Scan for the cell matching the given text and deliver its (X, Y) coordinate at center. 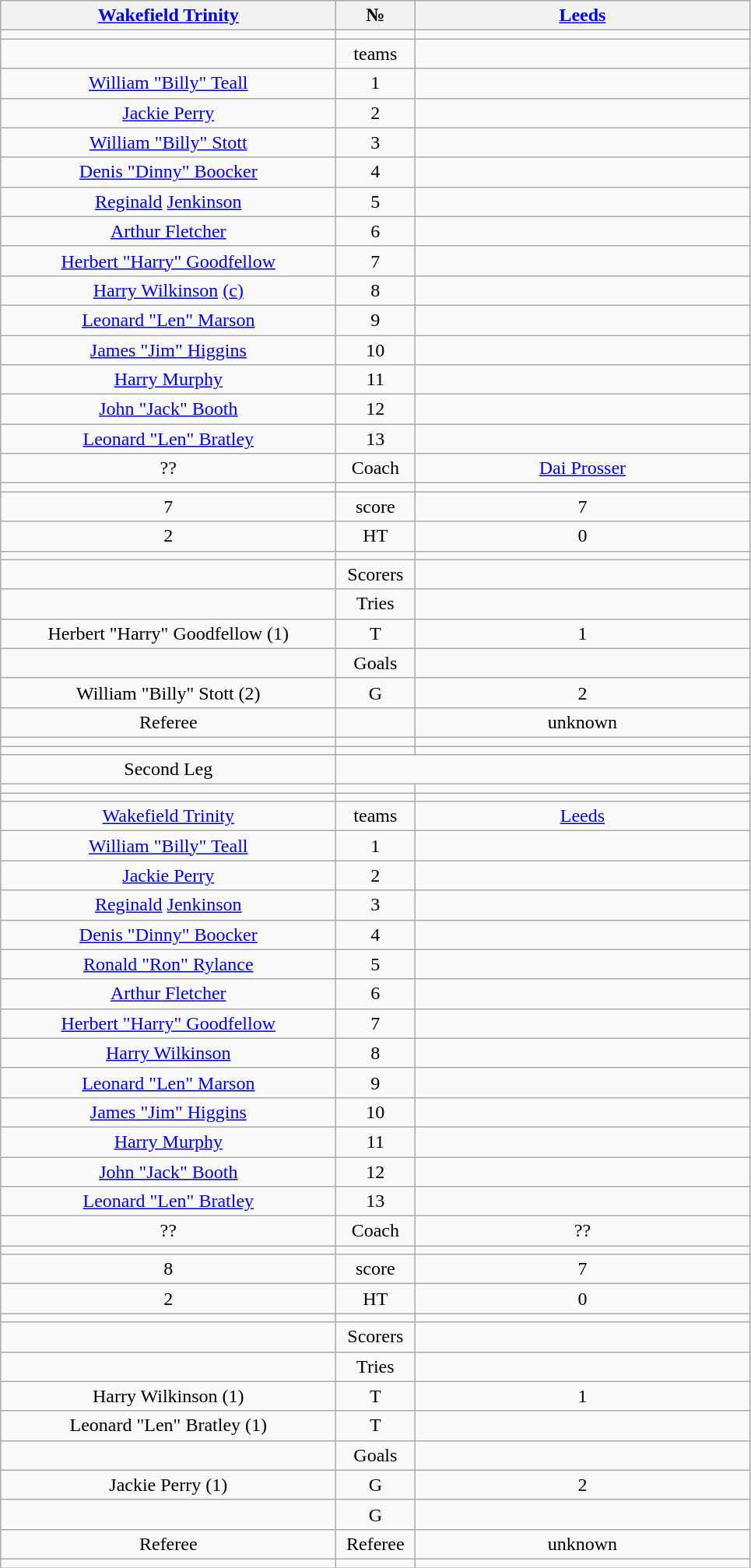
Harry Wilkinson (c) (168, 290)
Herbert "Harry" Goodfellow (1) (168, 633)
Dai Prosser (582, 468)
Jackie Perry (1) (168, 1485)
Leonard "Len" Bratley (1) (168, 1426)
Harry Wilkinson (168, 1053)
William "Billy" Stott (2) (168, 693)
Ronald "Ron" Rylance (168, 964)
Second Leg (168, 770)
Harry Wilkinson (1) (168, 1396)
№ (375, 16)
William "Billy" Stott (168, 142)
